Return [x, y] of the center of cell containing provided text 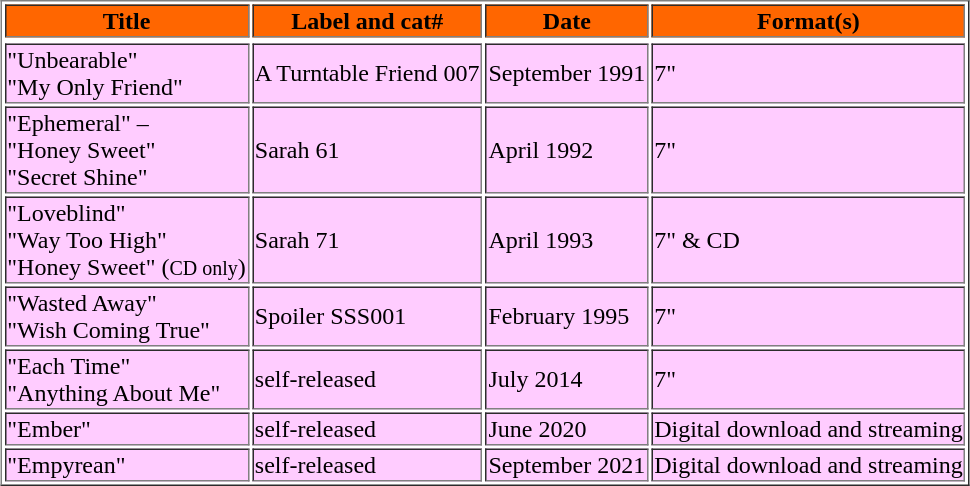
"Unbearable""My Only Friend" [126, 74]
Spoiler SSS001 [368, 316]
7" & CD [808, 240]
September 1991 [566, 74]
April 1993 [566, 240]
"Loveblind""Way Too High""Honey Sweet" (CD only) [126, 240]
Sarah 71 [368, 240]
April 1992 [566, 150]
Sarah 61 [368, 150]
February 1995 [566, 316]
June 2020 [566, 428]
"Ember" [126, 428]
"Wasted Away""Wish Coming True" [126, 316]
September 2021 [566, 464]
"Empyrean" [126, 464]
July 2014 [566, 380]
"Each Time""Anything About Me" [126, 380]
Format(s) [808, 20]
Date [566, 20]
A Turntable Friend 007 [368, 74]
Label and cat# [368, 20]
"Ephemeral" – "Honey Sweet""Secret Shine" [126, 150]
Title [126, 20]
